For the text-containing cell, return its midpoint in (X, Y) coordinate format. 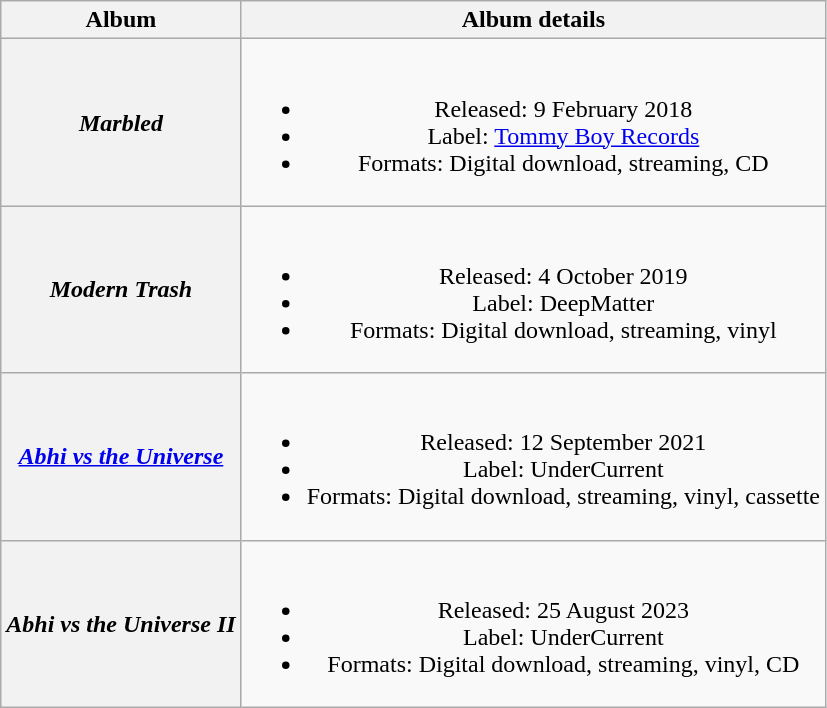
Album details (533, 20)
Album (121, 20)
Abhi vs the Universe (121, 456)
Modern Trash (121, 290)
Released: 9 February 2018Label: Tommy Boy RecordsFormats: Digital download, streaming, CD (533, 122)
Released: 4 October 2019Label: DeepMatterFormats: Digital download, streaming, vinyl (533, 290)
Marbled (121, 122)
Abhi vs the Universe II (121, 624)
Released: 25 August 2023Label: UnderCurrentFormats: Digital download, streaming, vinyl, CD (533, 624)
Released: 12 September 2021Label: UnderCurrentFormats: Digital download, streaming, vinyl, cassette (533, 456)
